Pinpoint the cell where the given text exists, returning its (X, Y) midpoint coordinate. 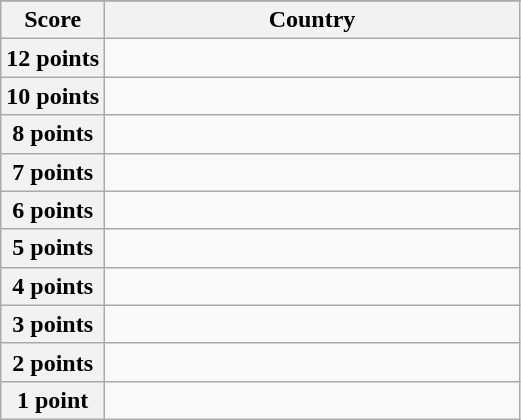
Country (312, 20)
10 points (53, 96)
4 points (53, 286)
7 points (53, 172)
6 points (53, 210)
3 points (53, 324)
12 points (53, 58)
1 point (53, 400)
8 points (53, 134)
5 points (53, 248)
2 points (53, 362)
Score (53, 20)
